Extract the (X, Y) coordinate from the center of the cell holding the provided text.  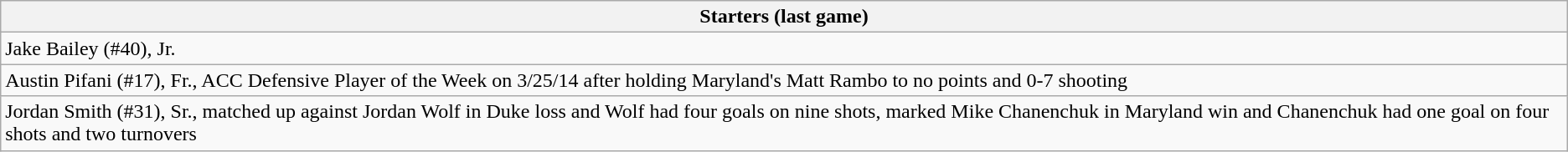
Starters (last game) (784, 17)
Austin Pifani (#17), Fr., ACC Defensive Player of the Week on 3/25/14 after holding Maryland's Matt Rambo to no points and 0-7 shooting (784, 80)
Jake Bailey (#40), Jr. (784, 48)
